For the text-containing cell, return its midpoint in [X, Y] coordinate format. 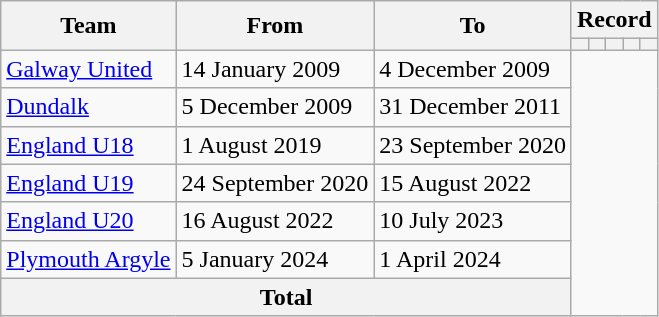
From [275, 26]
England U19 [88, 183]
England U20 [88, 221]
5 December 2009 [275, 107]
Total [286, 297]
23 September 2020 [473, 145]
To [473, 26]
16 August 2022 [275, 221]
Plymouth Argyle [88, 259]
5 January 2024 [275, 259]
31 December 2011 [473, 107]
Team [88, 26]
Galway United [88, 69]
1 April 2024 [473, 259]
24 September 2020 [275, 183]
14 January 2009 [275, 69]
Dundalk [88, 107]
Record [614, 20]
1 August 2019 [275, 145]
4 December 2009 [473, 69]
15 August 2022 [473, 183]
England U18 [88, 145]
10 July 2023 [473, 221]
